Pinpoint the cell where the given text exists, returning its (X, Y) midpoint coordinate. 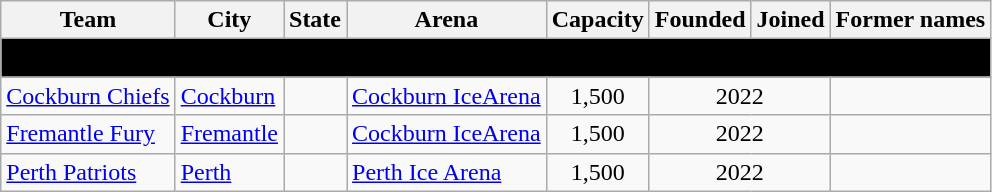
Perth (229, 172)
Cockburn (229, 96)
Fremantle (229, 134)
Perth Patriots (88, 172)
Perth Ice Arena (447, 172)
Team (88, 20)
Fremantle Fury (88, 134)
City (229, 20)
State (316, 20)
Capacity (598, 20)
Cockburn Chiefs (88, 96)
Joined (790, 20)
Former names (910, 20)
Possible Expansion (496, 58)
Arena (447, 20)
Founded (700, 20)
